Scan for the cell matching the given text and deliver its [X, Y] coordinate at center. 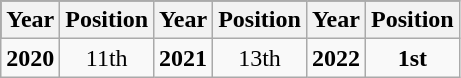
11th [107, 58]
1st [412, 58]
2022 [336, 58]
13th [260, 58]
2021 [184, 58]
2020 [30, 58]
